Pinpoint the cell where the given text exists, returning its [x, y] midpoint coordinate. 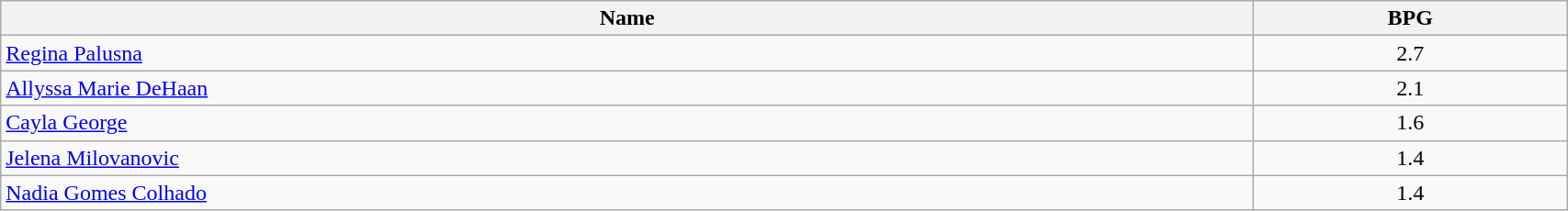
Name [627, 18]
Jelena Milovanovic [627, 158]
2.1 [1411, 88]
2.7 [1411, 53]
Cayla George [627, 123]
Regina Palusna [627, 53]
Allyssa Marie DeHaan [627, 88]
1.6 [1411, 123]
BPG [1411, 18]
Nadia Gomes Colhado [627, 193]
